Identify which cell holds the provided text, then report its [X, Y] central coordinate. 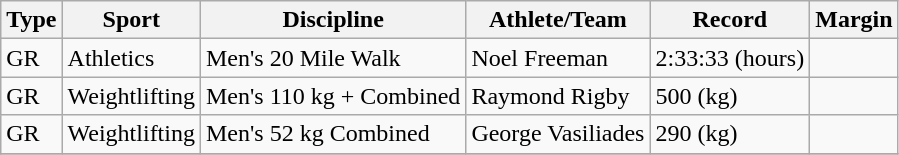
Type [32, 20]
Men's 20 Mile Walk [332, 58]
Athlete/Team [558, 20]
Athletics [131, 58]
290 (kg) [730, 134]
Noel Freeman [558, 58]
Margin [854, 20]
Raymond Rigby [558, 96]
Record [730, 20]
Men's 110 kg + Combined [332, 96]
George Vasiliades [558, 134]
Discipline [332, 20]
Men's 52 kg Combined [332, 134]
2:33:33 (hours) [730, 58]
500 (kg) [730, 96]
Sport [131, 20]
